Identify which cell holds the provided text, then report its [X, Y] central coordinate. 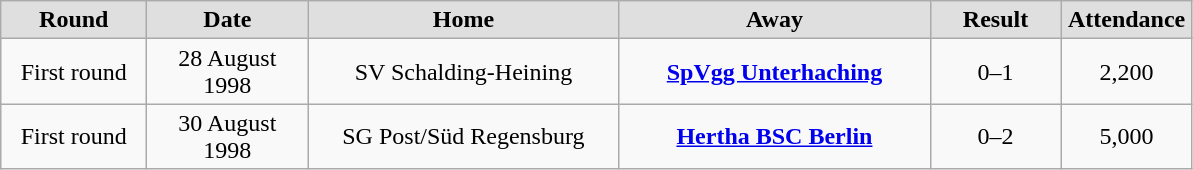
SG Post/Süd Regensburg [464, 136]
0–2 [996, 136]
0–1 [996, 72]
Attendance [1126, 20]
Home [464, 20]
30 August 1998 [228, 136]
Hertha BSC Berlin [774, 136]
Result [996, 20]
SpVgg Unterhaching [774, 72]
5,000 [1126, 136]
Away [774, 20]
SV Schalding-Heining [464, 72]
28 August 1998 [228, 72]
Date [228, 20]
Round [74, 20]
2,200 [1126, 72]
